Identify which cell holds the provided text, then report its (X, Y) central coordinate. 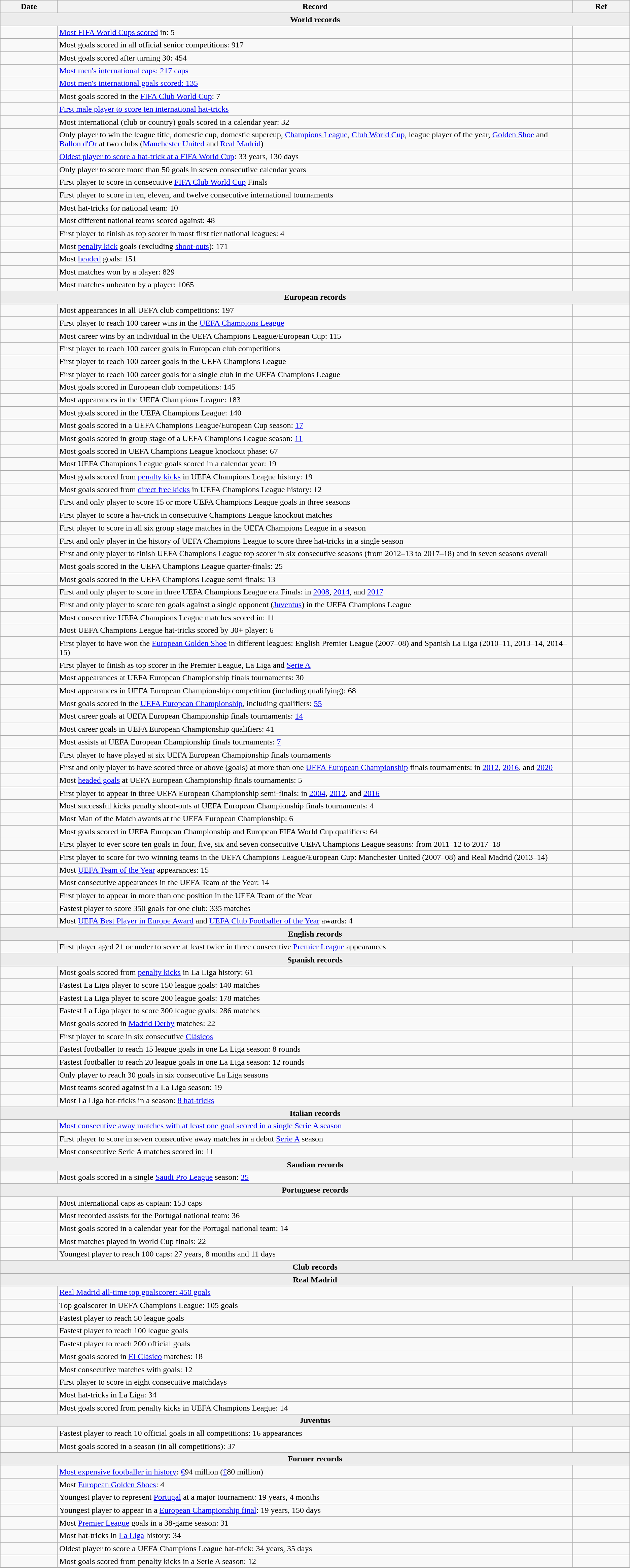
Most goals scored after turning 30: 454 (315, 58)
Most UEFA Team of the Year appearances: 15 (315, 870)
Fastest La Liga player to score 300 league goals: 286 matches (315, 1011)
Most career wins by an individual in the UEFA Champions League/European Cup: 115 (315, 336)
Most goals scored in a calendar year for the Portugal national team: 14 (315, 1229)
Most headed goals: 151 (315, 259)
Most Man of the Match awards at the UEFA European Championship: 6 (315, 819)
Ref (601, 7)
Most UEFA Champions League goals scored in a calendar year: 19 (315, 464)
First player to finish as top scorer in the Premier League, La Liga and Serie A (315, 665)
Most goals scored in Madrid Derby matches: 22 (315, 1024)
Most goals scored in UEFA European Championship and European FIFA World Cup qualifiers: 64 (315, 832)
Most goals scored in the FIFA Club World Cup: 7 (315, 96)
Fastest La Liga player to score 150 league goals: 140 matches (315, 985)
Most UEFA Best Player in Europe Award and UEFA Club Footballer of the Year awards: 4 (315, 921)
Most successful kicks penalty shoot-outs at UEFA European Championship finals tournaments: 4 (315, 806)
First player to finish as top scorer in most first tier national leagues: 4 (315, 233)
Most consecutive away matches with at least one goal scored in a single Serie A season (315, 1126)
Fastest La Liga player to score 200 league goals: 178 matches (315, 998)
Real Madrid (315, 1280)
Italian records (315, 1113)
First and only player in the history of UEFA Champions League to score three hat-tricks in a single season (315, 541)
Most goals scored from penalty kicks in UEFA Champions League: 14 (315, 1408)
Most international (club or country) goals scored in a calendar year: 32 (315, 122)
Fastest footballer to reach 15 league goals in one La Liga season: 8 rounds (315, 1049)
First player to reach 100 career wins in the UEFA Champions League (315, 323)
First player aged 21 or under to score at least twice in three consecutive Premier League appearances (315, 947)
Saudian records (315, 1164)
Most career goals in UEFA European Championship qualifiers: 41 (315, 729)
Most consecutive matches with goals: 12 (315, 1369)
Fastest player to reach 100 league goals (315, 1331)
Most assists at UEFA European Championship finals tournaments: 7 (315, 742)
Most European Golden Shoes: 4 (315, 1485)
Most consecutive Serie A matches scored in: 11 (315, 1152)
Most goals scored in the UEFA Champions League quarter-finals: 25 (315, 566)
Portuguese records (315, 1190)
Most men's international caps: 217 caps (315, 71)
Oldest player to score a UEFA Champions League hat-trick: 34 years, 35 days (315, 1548)
First player to have played at six UEFA European Championship finals tournaments (315, 755)
Youngest player to represent Portugal at a major tournament: 19 years, 4 months (315, 1497)
First player to score for two winning teams in the UEFA Champions League/European Cup: Manchester United (2007–08) and Real Madrid (2013–14) (315, 857)
Only player to score more than 50 goals in seven consecutive calendar years (315, 169)
Most hat-tricks in La Liga: 34 (315, 1395)
First player to appear in three UEFA European Championship semi-finals: in 2004, 2012, and 2016 (315, 793)
Most matches won by a player: 829 (315, 272)
Most expensive footballer in history: €94 million (£80 million) (315, 1472)
First player to reach 100 career goals in European club competitions (315, 349)
Most hat-tricks for national team: 10 (315, 208)
First and only player to have scored three or above (goals) at more than one UEFA European Championship finals tournaments: in 2012, 2016, and 2020 (315, 767)
First and only player to score 15 or more UEFA Champions League goals in three seasons (315, 502)
Fastest footballer to reach 20 league goals in one La Liga season: 12 rounds (315, 1062)
First player to appear in more than one position in the UEFA Team of the Year (315, 896)
Oldest player to score a hat-trick at a FIFA World Cup: 33 years, 130 days (315, 156)
First player to score in six consecutive Clásicos (315, 1036)
Record (315, 7)
First player to score in all six group stage matches in the UEFA Champions League in a season (315, 528)
Most appearances in the UEFA Champions League: 183 (315, 400)
Most teams scored against in a La Liga season: 19 (315, 1088)
English records (315, 934)
First and only player to score in three UEFA Champions League era Finals: in 2008, 2014, and 2017 (315, 592)
Most goals scored from direct free kicks in UEFA Champions League history: 12 (315, 489)
Most men's international goals scored: 135 (315, 83)
First player to score a hat-trick in consecutive Champions League knockout matches (315, 515)
Most headed goals at UEFA European Championship finals tournaments: 5 (315, 780)
Most UEFA Champions League hat-tricks scored by 30+ player: 6 (315, 630)
Most goals scored from penalty kicks in La Liga history: 61 (315, 972)
Most recorded assists for the Portugal national team: 36 (315, 1216)
Fastest player to score 350 goals for one club: 335 matches (315, 908)
First player to score in ten, eleven, and twelve consecutive international tournaments (315, 195)
Most goals scored in all official senior competitions: 917 (315, 45)
Most penalty kick goals (excluding shoot-outs): 171 (315, 246)
Youngest player to reach 100 caps: 27 years, 8 months and 11 days (315, 1254)
Juventus (315, 1421)
Most goals scored in a UEFA Champions League/European Cup season: 17 (315, 426)
Youngest player to appear in a European Championship final: 19 years, 150 days (315, 1510)
Most matches played in World Cup finals: 22 (315, 1241)
Fastest player to reach 50 league goals (315, 1318)
Most career goals at UEFA European Championship finals tournaments: 14 (315, 716)
Real Madrid all-time top goalscorer: 450 goals (315, 1292)
First male player to score ten international hat-tricks (315, 109)
First and only player to score ten goals against a single opponent (Juventus) in the UEFA Champions League (315, 605)
Fastest player to reach 200 official goals (315, 1344)
Club records (315, 1267)
Most hat-tricks in La Liga history: 34 (315, 1536)
Most goals scored from penalty kicks in a Serie A season: 12 (315, 1561)
Most goals scored in a season (in all competitions): 37 (315, 1446)
Spanish records (315, 959)
Most goals scored in the UEFA Champions League: 140 (315, 413)
Most international caps as captain: 153 caps (315, 1203)
Most goals scored in group stage of a UEFA Champions League season: 11 (315, 438)
European records (315, 297)
First player to reach 100 career goals in the UEFA Champions League (315, 361)
Most Premier League goals in a 38-game season: 31 (315, 1523)
First player to score in eight consecutive matchdays (315, 1382)
First and only player to finish UEFA Champions League top scorer in six consecutive seasons (from 2012–13 to 2017–18) and in seven seasons overall (315, 553)
Most goals scored in European club competitions: 145 (315, 387)
Date (29, 7)
Most goals scored in a single Saudi Pro League season: 35 (315, 1177)
Most goals scored in UEFA Champions League knockout phase: 67 (315, 451)
First player to score in consecutive FIFA Club World Cup Finals (315, 182)
First player to reach 100 career goals for a single club in the UEFA Champions League (315, 374)
Most goals scored from penalty kicks in UEFA Champions League history: 19 (315, 477)
Fastest player to reach 10 official goals in all competitions: 16 appearances (315, 1433)
First player to score in seven consecutive away matches in a debut Serie A season (315, 1139)
World records (315, 20)
Only player to reach 30 goals in six consecutive La Liga seasons (315, 1075)
Most FIFA World Cups scored in: 5 (315, 32)
Most different national teams scored against: 48 (315, 221)
Most consecutive UEFA Champions League matches scored in: 11 (315, 618)
Most La Liga hat-tricks in a season: 8 hat-tricks (315, 1100)
Most appearances in UEFA European Championship competition (including qualifying): 68 (315, 691)
First player to ever score ten goals in four, five, six and seven consecutive UEFA Champions League seasons: from 2011–12 to 2017–18 (315, 844)
Most appearances at UEFA European Championship finals tournaments: 30 (315, 678)
Most consecutive appearances in the UEFA Team of the Year: 14 (315, 883)
Former records (315, 1459)
Most matches unbeaten by a player: 1065 (315, 285)
Top goalscorer in UEFA Champions League: 105 goals (315, 1305)
Most goals scored in El Clásico matches: 18 (315, 1356)
Most appearances in all UEFA club competitions: 197 (315, 310)
Most goals scored in the UEFA European Championship, including qualifiers: 55 (315, 703)
Most goals scored in the UEFA Champions League semi-finals: 13 (315, 579)
